Scan for the cell matching the given text and deliver its (x, y) coordinate at center. 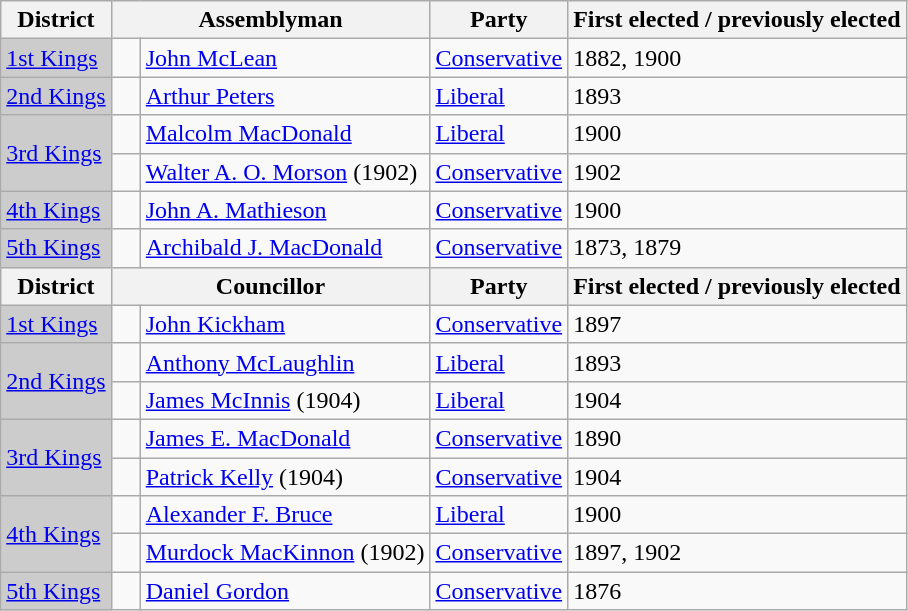
Patrick Kelly (1904) (285, 477)
John Kickham (285, 324)
James E. MacDonald (285, 438)
Anthony McLaughlin (285, 362)
Councillor (270, 286)
Archibald J. MacDonald (285, 248)
Assemblyman (270, 20)
Malcolm MacDonald (285, 134)
1876 (738, 591)
Alexander F. Bruce (285, 515)
Daniel Gordon (285, 591)
James McInnis (1904) (285, 400)
1902 (738, 172)
1890 (738, 438)
Walter A. O. Morson (1902) (285, 172)
Arthur Peters (285, 96)
1882, 1900 (738, 58)
1897, 1902 (738, 553)
1873, 1879 (738, 248)
John McLean (285, 58)
John A. Mathieson (285, 210)
1897 (738, 324)
Murdock MacKinnon (1902) (285, 553)
